Return the (X, Y) coordinate for the center point of the cell that contains the specified text.  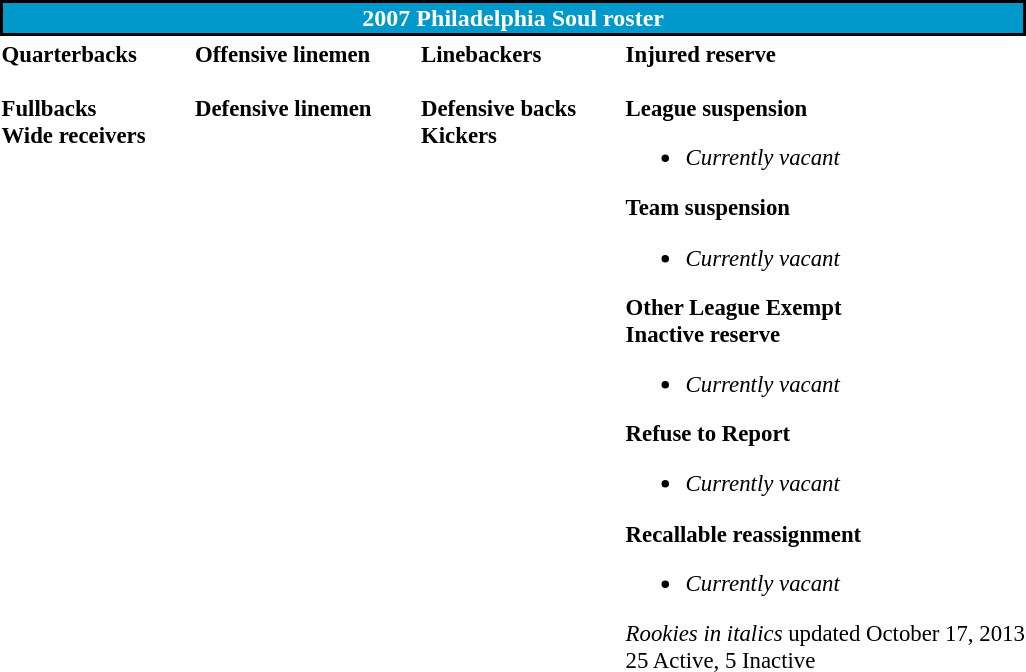
2007 Philadelphia Soul roster (513, 18)
